Find where the given text appears and provide that cell's center as (x, y) coordinate. 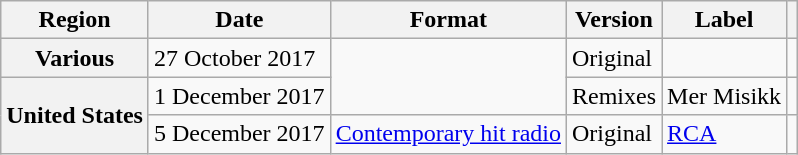
Label (724, 20)
Contemporary hit radio (448, 134)
Remixes (614, 96)
1 December 2017 (239, 96)
United States (75, 115)
RCA (724, 134)
Version (614, 20)
Format (448, 20)
Date (239, 20)
5 December 2017 (239, 134)
Region (75, 20)
27 October 2017 (239, 58)
Mer Misikk (724, 96)
Various (75, 58)
